Return [X, Y] of the center of cell containing provided text 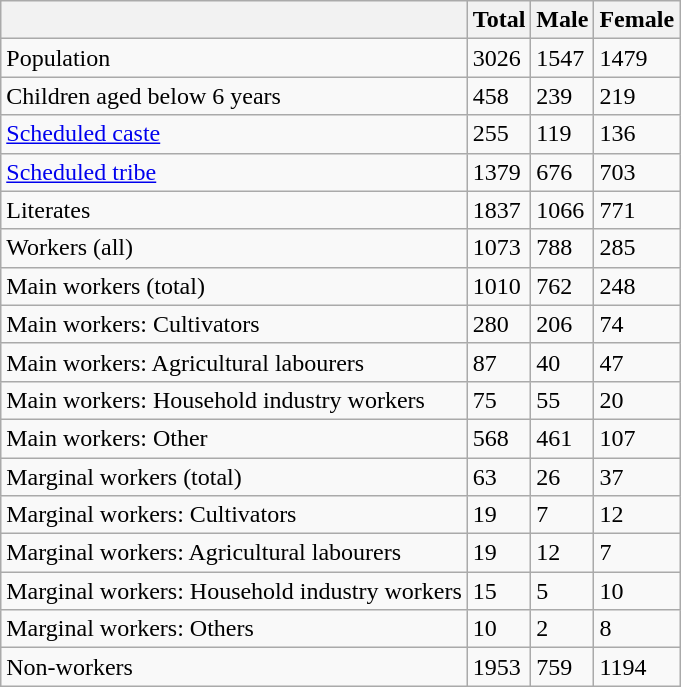
Non-workers [234, 667]
458 [499, 96]
8 [637, 629]
87 [499, 362]
20 [637, 400]
Marginal workers: Household industry workers [234, 591]
248 [637, 286]
107 [637, 438]
Male [562, 20]
Female [637, 20]
255 [499, 134]
1194 [637, 667]
1066 [562, 210]
Main workers: Cultivators [234, 324]
Marginal workers: Cultivators [234, 515]
206 [562, 324]
762 [562, 286]
63 [499, 477]
37 [637, 477]
Main workers (total) [234, 286]
1547 [562, 58]
1010 [499, 286]
1479 [637, 58]
Workers (all) [234, 248]
Marginal workers: Agricultural labourers [234, 553]
239 [562, 96]
Total [499, 20]
Population [234, 58]
Marginal workers: Others [234, 629]
119 [562, 134]
703 [637, 172]
788 [562, 248]
55 [562, 400]
285 [637, 248]
2 [562, 629]
759 [562, 667]
Children aged below 6 years [234, 96]
Scheduled tribe [234, 172]
47 [637, 362]
40 [562, 362]
219 [637, 96]
15 [499, 591]
Marginal workers (total) [234, 477]
3026 [499, 58]
Literates [234, 210]
75 [499, 400]
280 [499, 324]
461 [562, 438]
1379 [499, 172]
5 [562, 591]
1073 [499, 248]
Main workers: Household industry workers [234, 400]
1953 [499, 667]
26 [562, 477]
568 [499, 438]
676 [562, 172]
74 [637, 324]
Main workers: Other [234, 438]
Scheduled caste [234, 134]
Main workers: Agricultural labourers [234, 362]
1837 [499, 210]
771 [637, 210]
136 [637, 134]
